Detect which cell encompasses the target text, then output its [x, y] center coordinate. 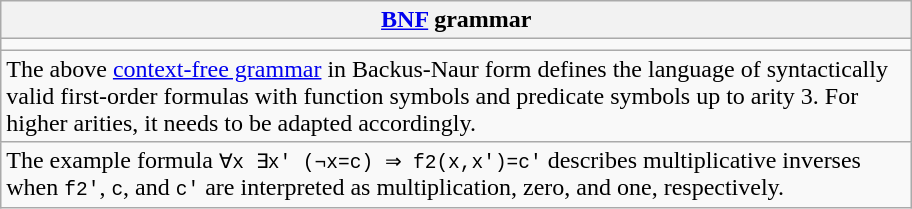
BNF grammar [456, 20]
